Identify which cell holds the provided text, then report its (x, y) central coordinate. 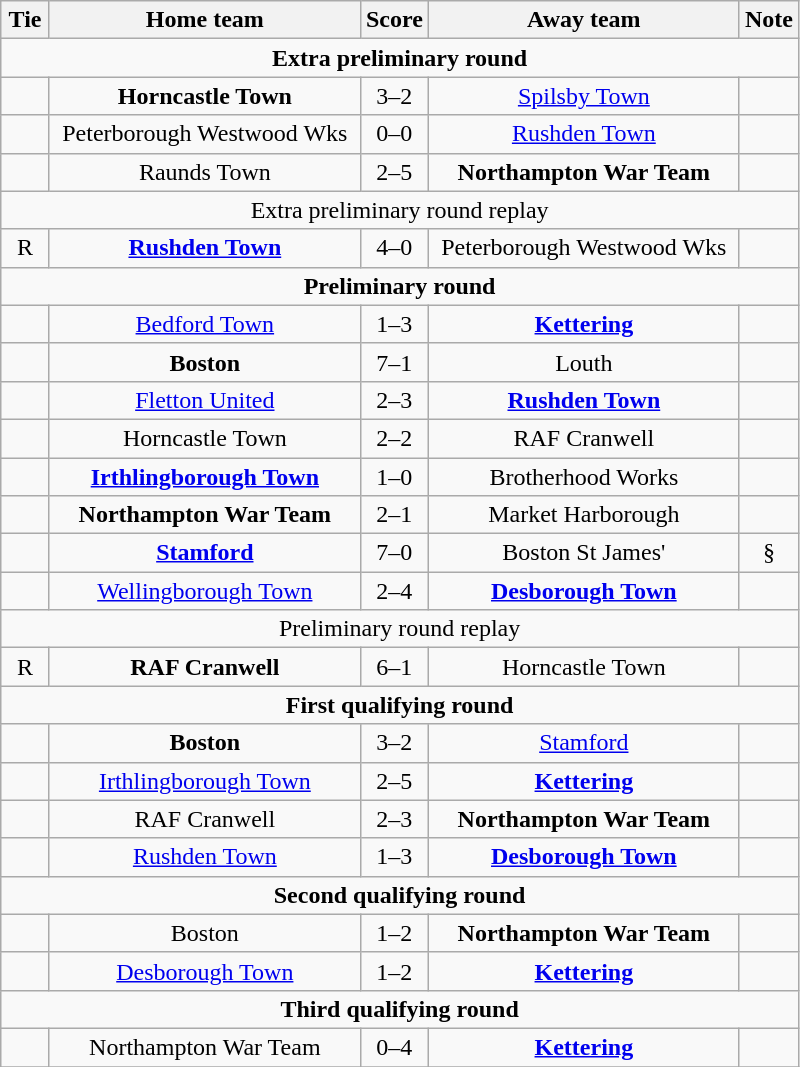
Market Harborough (584, 515)
Extra preliminary round (400, 58)
Raunds Town (204, 172)
§ (768, 553)
First qualifying round (400, 705)
Preliminary round (400, 286)
6–1 (394, 667)
0–0 (394, 134)
Fletton United (204, 400)
2–4 (394, 591)
Extra preliminary round replay (400, 210)
4–0 (394, 248)
Third qualifying round (400, 1009)
Note (768, 20)
7–1 (394, 362)
Louth (584, 362)
Second qualifying round (400, 895)
Home team (204, 20)
1–0 (394, 477)
Away team (584, 20)
Brotherhood Works (584, 477)
7–0 (394, 553)
Score (394, 20)
Bedford Town (204, 324)
Wellingborough Town (204, 591)
Spilsby Town (584, 96)
Boston St James' (584, 553)
2–2 (394, 438)
2–1 (394, 515)
0–4 (394, 1047)
Tie (26, 20)
Preliminary round replay (400, 629)
